Scan for the cell matching the given text and deliver its [X, Y] coordinate at center. 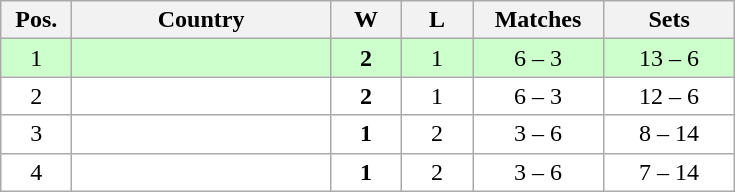
Matches [538, 20]
13 – 6 [670, 58]
L [436, 20]
Country [202, 20]
12 – 6 [670, 96]
8 – 14 [670, 134]
3 [36, 134]
7 – 14 [670, 172]
4 [36, 172]
Sets [670, 20]
W [366, 20]
Pos. [36, 20]
